Output the (X, Y) coordinate of the center of the cell containing the given text.  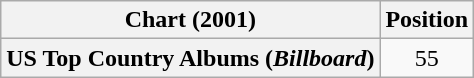
US Top Country Albums (Billboard) (190, 58)
55 (427, 58)
Chart (2001) (190, 20)
Position (427, 20)
